Identify which cell holds the provided text, then report its [X, Y] central coordinate. 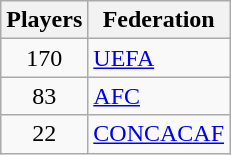
Federation [159, 20]
83 [44, 96]
Players [44, 20]
CONCACAF [159, 134]
UEFA [159, 58]
AFC [159, 96]
22 [44, 134]
170 [44, 58]
